Output the [x, y] coordinate of the center of the cell containing the given text.  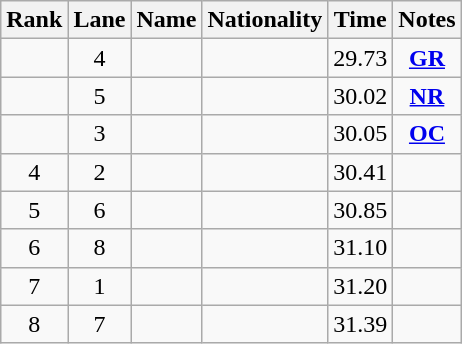
31.20 [360, 286]
Rank [34, 20]
2 [100, 172]
30.05 [360, 134]
OC [427, 134]
30.02 [360, 96]
31.10 [360, 248]
3 [100, 134]
Time [360, 20]
30.85 [360, 210]
1 [100, 286]
29.73 [360, 58]
NR [427, 96]
Nationality [265, 20]
30.41 [360, 172]
31.39 [360, 324]
Name [166, 20]
Lane [100, 20]
GR [427, 58]
Notes [427, 20]
